Extract the (X, Y) coordinate from the center of the cell holding the provided text.  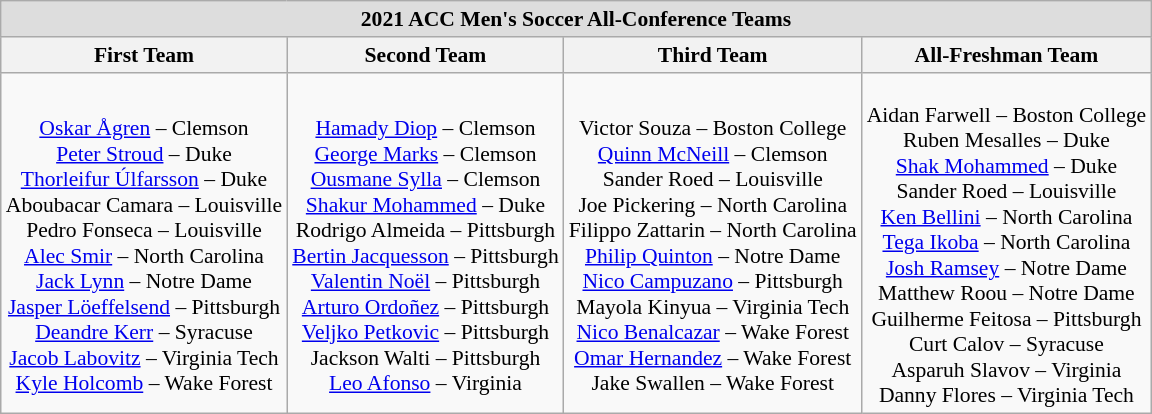
All-Freshman Team (1007, 55)
2021 ACC Men's Soccer All-Conference Teams (576, 19)
Third Team (713, 55)
First Team (144, 55)
Second Team (426, 55)
